Locate the cell with the specified text and output its (x, y) center coordinate. 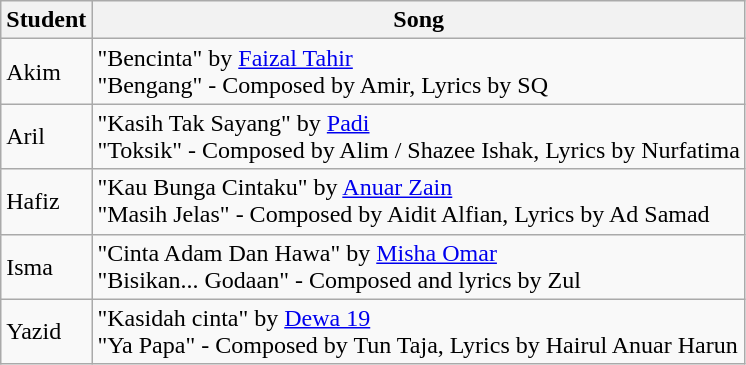
Song (419, 20)
"Kasih Tak Sayang" by Padi "Toksik" - Composed by Alim / Shazee Ishak, Lyrics by Nurfatima (419, 136)
Hafiz (46, 202)
"Cinta Adam Dan Hawa" by Misha Omar "Bisikan... Godaan" - Composed and lyrics by Zul (419, 266)
Isma (46, 266)
"Kasidah cinta" by Dewa 19 "Ya Papa" - Composed by Tun Taja, Lyrics by Hairul Anuar Harun (419, 332)
Yazid (46, 332)
Akim (46, 72)
Student (46, 20)
Aril (46, 136)
"Bencinta" by Faizal Tahir "Bengang" - Composed by Amir, Lyrics by SQ (419, 72)
"Kau Bunga Cintaku" by Anuar Zain "Masih Jelas" - Composed by Aidit Alfian, Lyrics by Ad Samad (419, 202)
